Return [X, Y] of the center of cell containing provided text 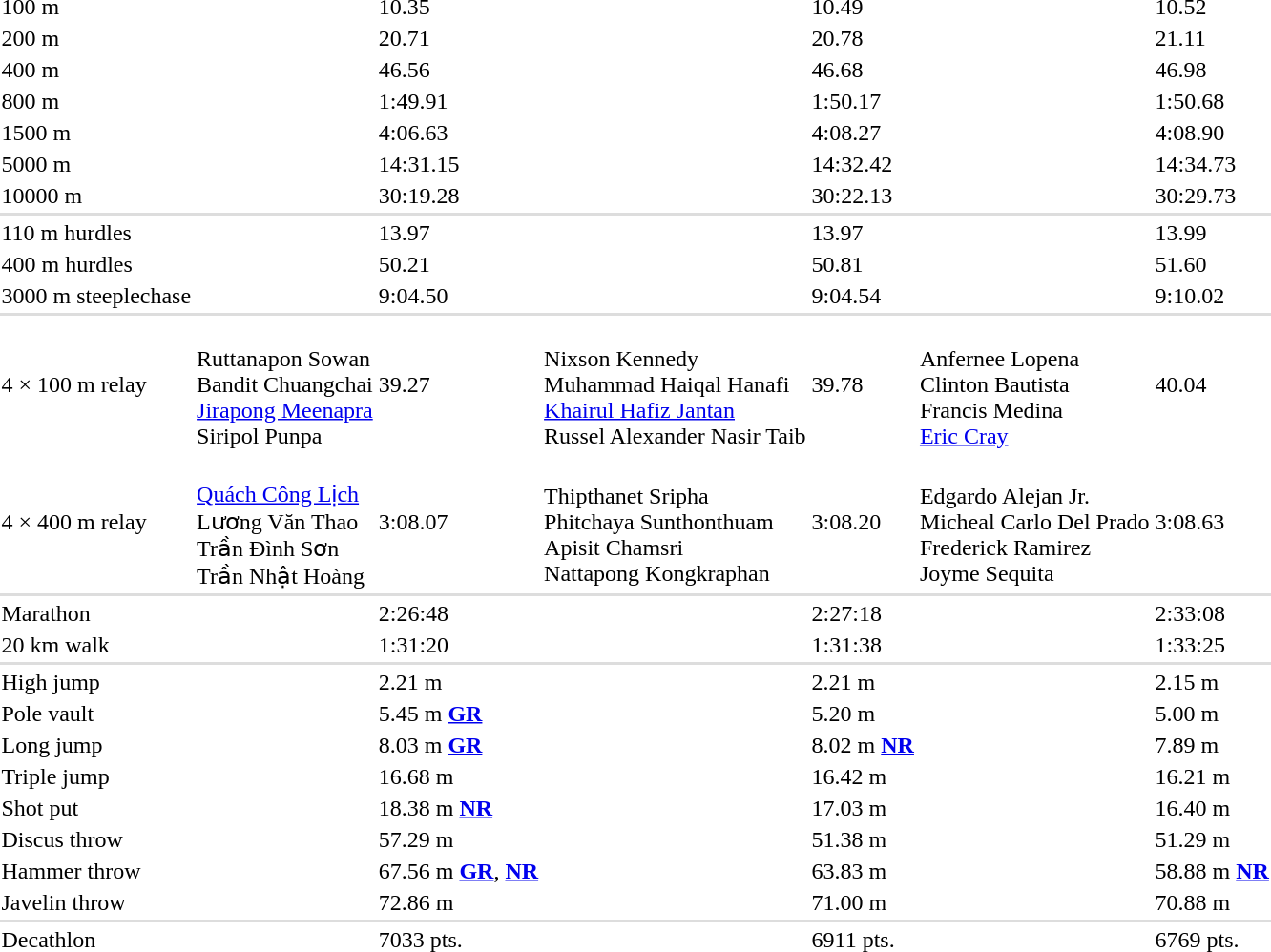
Javelin throw [96, 902]
51.60 [1212, 264]
2:26:48 [458, 613]
5.00 m [1212, 714]
Nixson KennedyMuhammad Haiqal HanafiKhairul Hafiz JantanRussel Alexander Nasir Taib [676, 384]
2:27:18 [863, 613]
1:50.17 [863, 101]
3:08.63 [1212, 522]
5.45 m GR [458, 714]
16.21 m [1212, 776]
1500 m [96, 133]
57.29 m [458, 839]
Quách Công LịchLương Văn ThaoTrần Đình SơnTrần Nhật Hoàng [285, 522]
20.78 [863, 38]
Long jump [96, 745]
2.15 m [1212, 682]
4:06.63 [458, 133]
16.42 m [863, 776]
Shot put [96, 808]
71.00 m [863, 902]
20.71 [458, 38]
400 m hurdles [96, 264]
3:08.20 [863, 522]
1:49.91 [458, 101]
9:04.50 [458, 296]
Marathon [96, 613]
9:04.54 [863, 296]
39.78 [863, 384]
Thipthanet SriphaPhitchaya SunthonthuamApisit ChamsriNattapong Kongkraphan [676, 522]
14:34.73 [1212, 164]
1:31:20 [458, 645]
Pole vault [96, 714]
5.20 m [863, 714]
1:33:25 [1212, 645]
Ruttanapon SowanBandit ChuangchaiJirapong MeenapraSiripol Punpa [285, 384]
Anfernee LopenaClinton BautistaFrancis MedinaEric Cray [1034, 384]
400 m [96, 70]
7.89 m [1212, 745]
46.68 [863, 70]
4 × 100 m relay [96, 384]
16.68 m [458, 776]
Edgardo Alejan Jr.Micheal Carlo Del PradoFrederick RamirezJoyme Sequita [1034, 522]
200 m [96, 38]
Triple jump [96, 776]
9:10.02 [1212, 296]
17.03 m [863, 808]
46.56 [458, 70]
51.29 m [1212, 839]
16.40 m [1212, 808]
2:33:08 [1212, 613]
50.21 [458, 264]
5000 m [96, 164]
10000 m [96, 196]
67.56 m GR, NR [458, 871]
21.11 [1212, 38]
18.38 m NR [458, 808]
4 × 400 m relay [96, 522]
46.98 [1212, 70]
800 m [96, 101]
50.81 [863, 264]
110 m hurdles [96, 233]
1:31:38 [863, 645]
4:08.27 [863, 133]
58.88 m NR [1212, 871]
20 km walk [96, 645]
30:22.13 [863, 196]
4:08.90 [1212, 133]
30:29.73 [1212, 196]
3:08.07 [458, 522]
39.27 [458, 384]
8.03 m GR [458, 745]
72.86 m [458, 902]
13.99 [1212, 233]
51.38 m [863, 839]
1:50.68 [1212, 101]
Hammer throw [96, 871]
High jump [96, 682]
40.04 [1212, 384]
30:19.28 [458, 196]
8.02 m NR [863, 745]
63.83 m [863, 871]
Discus throw [96, 839]
3000 m steeplechase [96, 296]
70.88 m [1212, 902]
14:32.42 [863, 164]
14:31.15 [458, 164]
